Locate the cell with the specified text and output its [x, y] center coordinate. 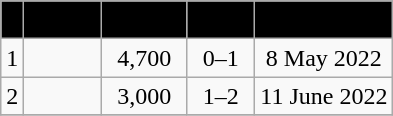
Tickets [144, 20]
3,000 [144, 96]
4,700 [144, 58]
1–2 [221, 96]
11 June 2022 [324, 96]
Match [63, 20]
1 [12, 58]
Score [221, 20]
Date [324, 20]
2 [12, 96]
8 May 2022 [324, 58]
0–1 [221, 58]
# [12, 20]
